Extract the [X, Y] coordinate from the center of the cell holding the provided text.  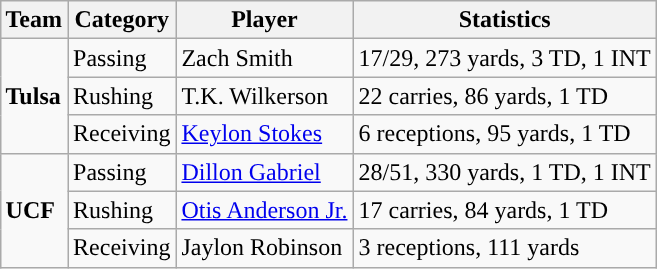
Keylon Stokes [264, 134]
Zach Smith [264, 58]
28/51, 330 yards, 1 TD, 1 INT [504, 172]
17/29, 273 yards, 3 TD, 1 INT [504, 58]
Statistics [504, 20]
Player [264, 20]
Jaylon Robinson [264, 248]
Tulsa [34, 96]
Otis Anderson Jr. [264, 210]
T.K. Wilkerson [264, 96]
Category [122, 20]
22 carries, 86 yards, 1 TD [504, 96]
3 receptions, 111 yards [504, 248]
17 carries, 84 yards, 1 TD [504, 210]
Team [34, 20]
Dillon Gabriel [264, 172]
UCF [34, 210]
6 receptions, 95 yards, 1 TD [504, 134]
